Return the (X, Y) coordinate for the center point of the cell that contains the specified text.  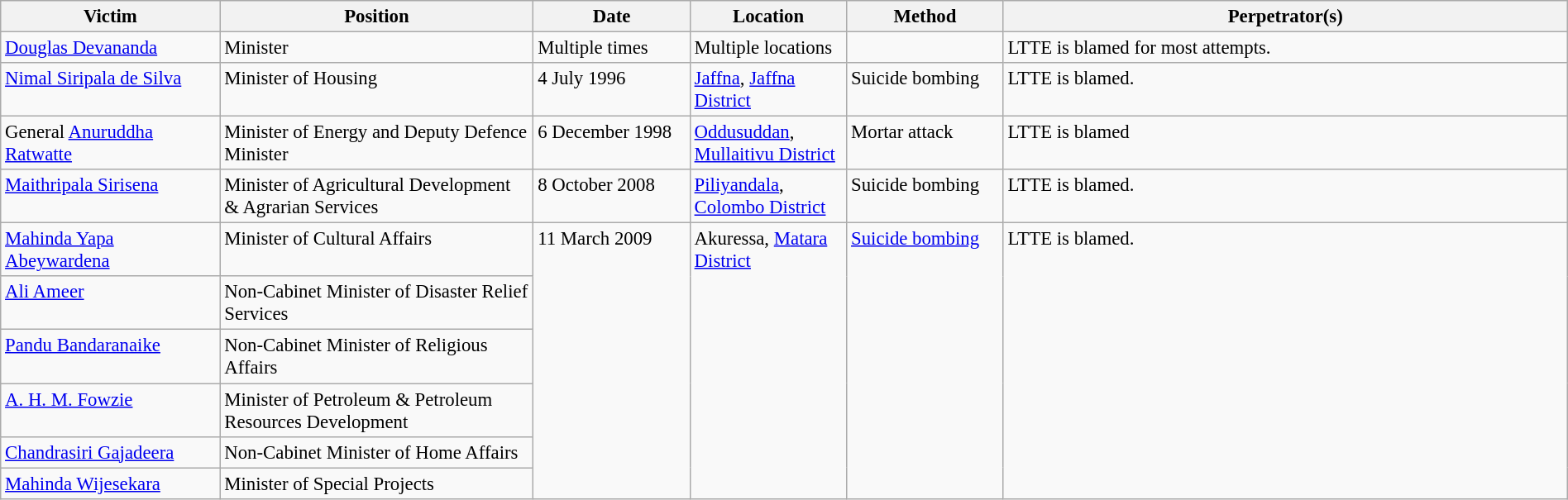
LTTE is blamed (1285, 144)
8 October 2008 (612, 197)
General Anuruddha Ratwatte (111, 144)
Piliyandala, Colombo District (767, 197)
Pandu Bandaranaike (111, 357)
11 March 2009 (612, 361)
Victim (111, 17)
Non-Cabinet Minister of Disaster Relief Services (377, 302)
Minister of Agricultural Development & Agrarian Services (377, 197)
Minister of Petroleum & Petroleum Resources Development (377, 410)
Oddusuddan, Mullaitivu District (767, 144)
Mortar attack (925, 144)
LTTE is blamed for most attempts. (1285, 48)
Jaffna, Jaffna District (767, 89)
Minister of Special Projects (377, 483)
Minister of Housing (377, 89)
Minister of Energy and Deputy Defence Minister (377, 144)
Method (925, 17)
Minister of Cultural Affairs (377, 250)
Mahinda Wijesekara (111, 483)
Chandrasiri Gajadeera (111, 452)
Minister (377, 48)
4 July 1996 (612, 89)
Non-Cabinet Minister of Home Affairs (377, 452)
Maithripala Sirisena (111, 197)
Position (377, 17)
Location (767, 17)
Non-Cabinet Minister of Religious Affairs (377, 357)
Multiple times (612, 48)
Multiple locations (767, 48)
Perpetrator(s) (1285, 17)
Mahinda Yapa Abeywardena (111, 250)
A. H. M. Fowzie (111, 410)
Date (612, 17)
Nimal Siripala de Silva (111, 89)
6 December 1998 (612, 144)
Ali Ameer (111, 302)
Douglas Devananda (111, 48)
Akuressa, Matara District (767, 361)
